Locate the cell with the specified text and output its [x, y] center coordinate. 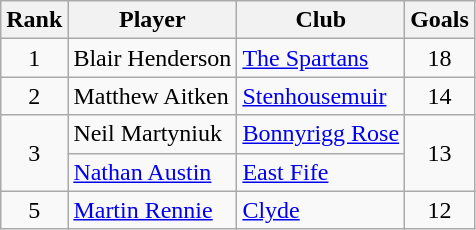
2 [34, 96]
Nathan Austin [152, 172]
Martin Rennie [152, 210]
Rank [34, 20]
The Spartans [321, 58]
14 [440, 96]
Goals [440, 20]
Clyde [321, 210]
Matthew Aitken [152, 96]
Stenhousemuir [321, 96]
5 [34, 210]
Player [152, 20]
Neil Martyniuk [152, 134]
3 [34, 153]
East Fife [321, 172]
1 [34, 58]
18 [440, 58]
13 [440, 153]
Bonnyrigg Rose [321, 134]
Club [321, 20]
12 [440, 210]
Blair Henderson [152, 58]
